Pinpoint the cell where the given text exists, returning its [X, Y] midpoint coordinate. 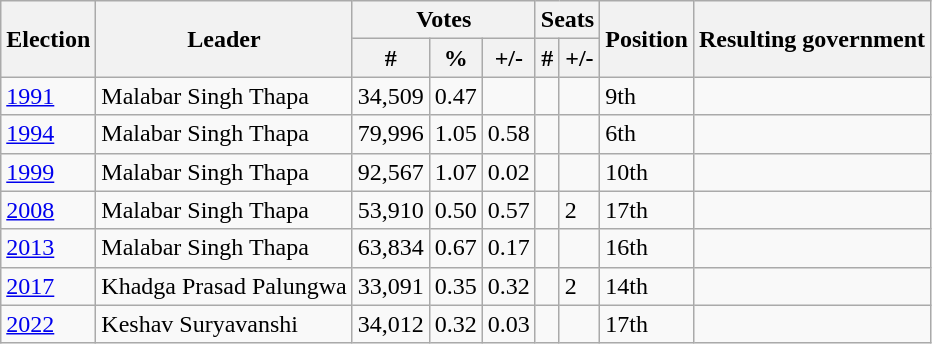
2008 [48, 210]
1994 [48, 134]
34,509 [390, 96]
6th [647, 134]
53,910 [390, 210]
0.67 [456, 248]
10th [647, 172]
% [456, 58]
63,834 [390, 248]
16th [647, 248]
0.17 [508, 248]
79,996 [390, 134]
Position [647, 39]
Seats [567, 20]
1991 [48, 96]
Khadga Prasad Palungwa [224, 286]
Leader [224, 39]
33,091 [390, 286]
0.03 [508, 324]
Resulting government [812, 39]
Election [48, 39]
14th [647, 286]
0.57 [508, 210]
0.50 [456, 210]
1.07 [456, 172]
2017 [48, 286]
34,012 [390, 324]
92,567 [390, 172]
1.05 [456, 134]
2013 [48, 248]
Keshav Suryavanshi [224, 324]
0.02 [508, 172]
1999 [48, 172]
0.47 [456, 96]
0.58 [508, 134]
0.35 [456, 286]
2022 [48, 324]
Votes [444, 20]
9th [647, 96]
